Detect which cell encompasses the target text, then output its [X, Y] center coordinate. 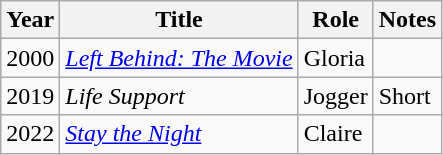
Gloria [336, 58]
Short [407, 96]
Left Behind: The Movie [179, 58]
Title [179, 20]
Life Support [179, 96]
Stay the Night [179, 134]
Year [30, 20]
Claire [336, 134]
Jogger [336, 96]
2019 [30, 96]
2022 [30, 134]
Role [336, 20]
Notes [407, 20]
2000 [30, 58]
